Extract the (x, y) coordinate from the center of the cell holding the provided text.  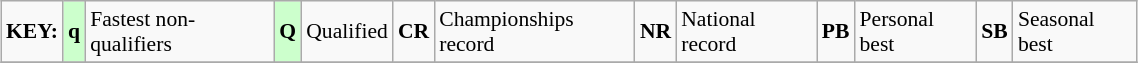
CR (414, 32)
Championships record (534, 32)
Q (288, 32)
KEY: (32, 32)
SB (994, 32)
National record (746, 32)
NR (656, 32)
Qualified (347, 32)
Seasonal best (1075, 32)
Fastest non-qualifiers (180, 32)
q (74, 32)
Personal best (916, 32)
PB (836, 32)
